Return the [X, Y] coordinate for the center point of the cell that contains the specified text.  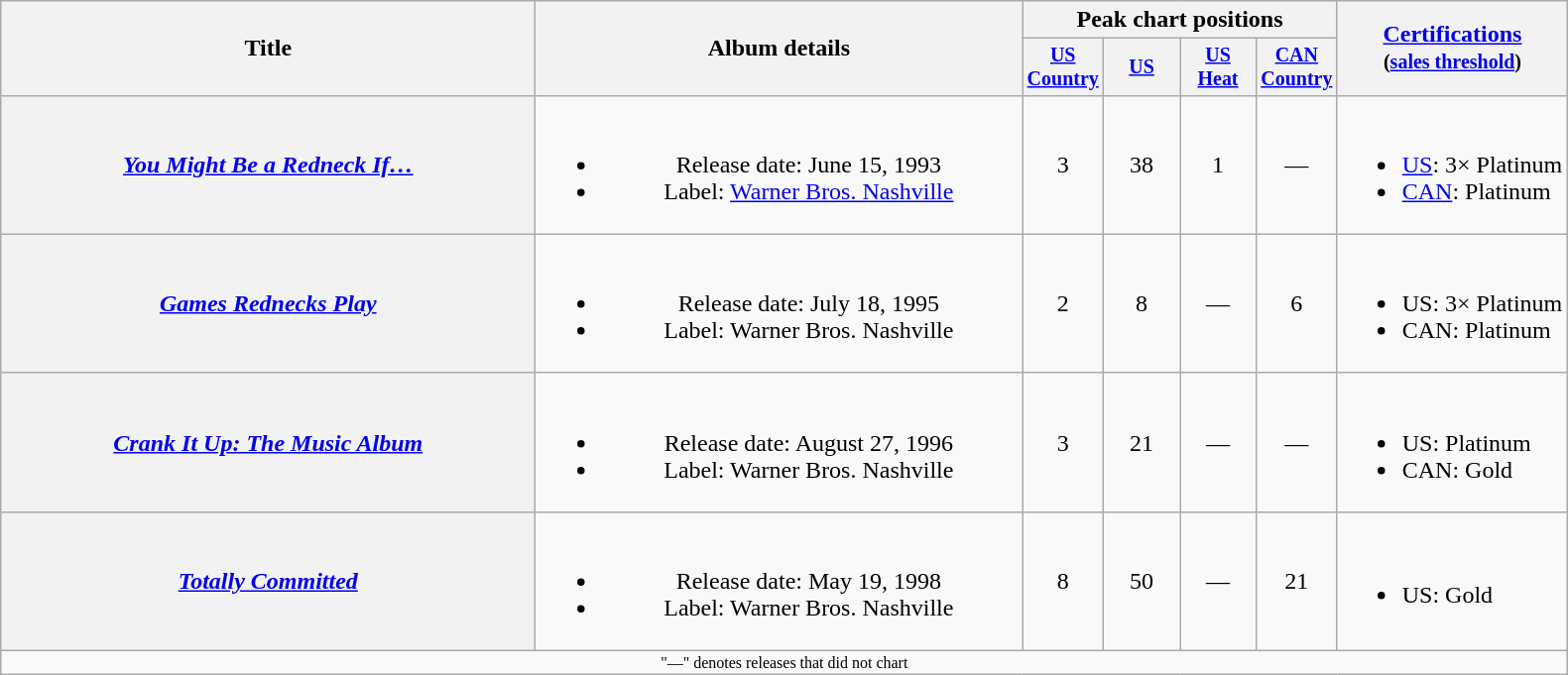
You Might Be a Redneck If… [268, 165]
US: Gold [1452, 581]
CAN Country [1296, 67]
"—" denotes releases that did not chart [784, 663]
Title [268, 49]
50 [1143, 581]
Certifications(sales threshold) [1452, 49]
USHeat [1218, 67]
Album details [780, 49]
Release date: August 27, 1996Label: Warner Bros. Nashville [780, 442]
2 [1063, 303]
US [1143, 67]
Crank It Up: The Music Album [268, 442]
Peak chart positions [1180, 20]
Games Rednecks Play [268, 303]
US Country [1063, 67]
Release date: May 19, 1998Label: Warner Bros. Nashville [780, 581]
6 [1296, 303]
Release date: July 18, 1995Label: Warner Bros. Nashville [780, 303]
1 [1218, 165]
38 [1143, 165]
Totally Committed [268, 581]
Release date: June 15, 1993Label: Warner Bros. Nashville [780, 165]
US: PlatinumCAN: Gold [1452, 442]
